Extract the [x, y] coordinate from the center of the cell holding the provided text.  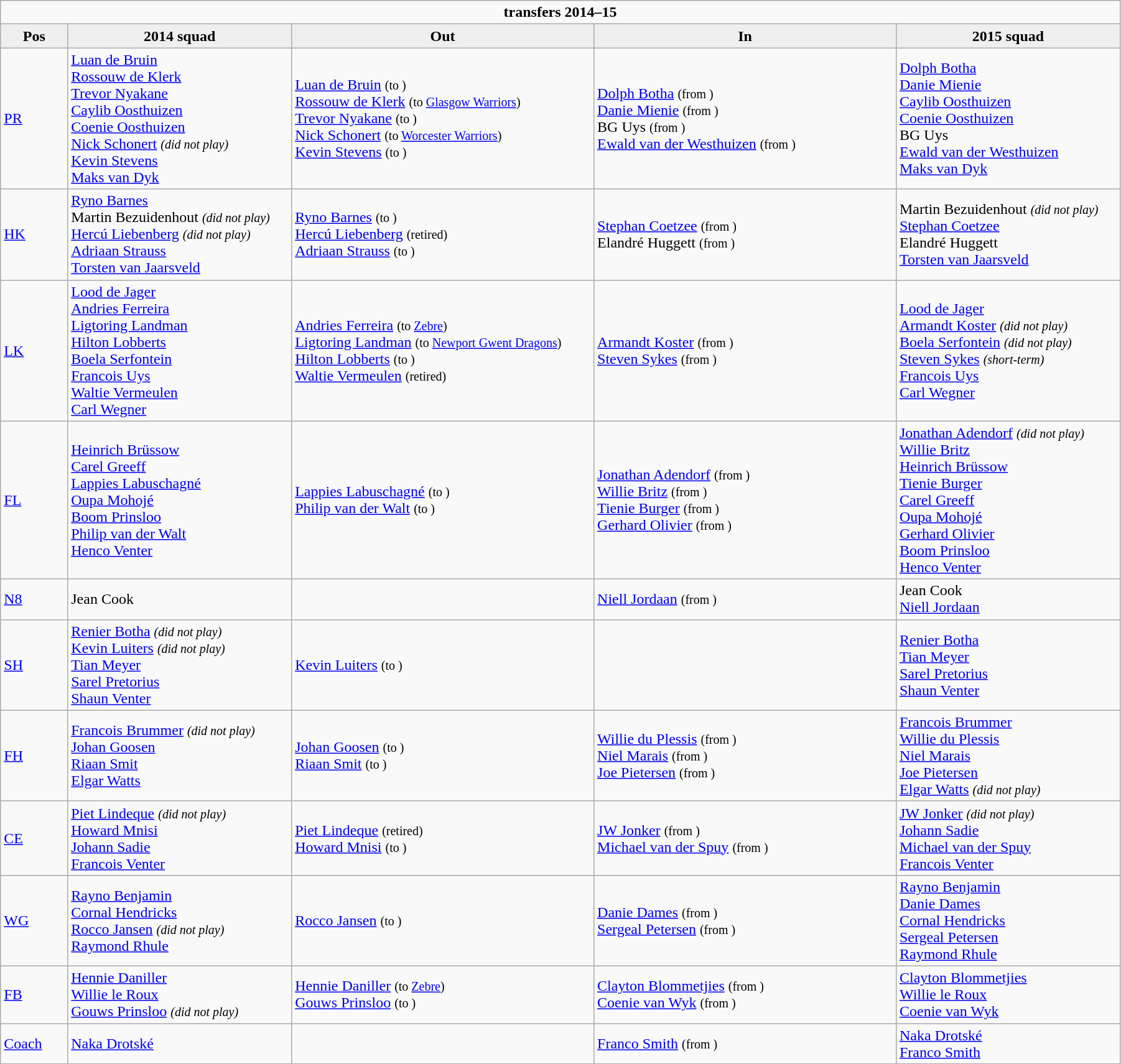
Naka Drotské [180, 1043]
Kevin Luiters (to ) [443, 665]
Pos [34, 36]
Stephan Coetzee (from ) Elandré Huggett (from ) [745, 234]
Armandt Koster (from ) Steven Sykes (from ) [745, 351]
Jonathan Adendorf (did not play)Willie BritzHeinrich BrüssowTienie BurgerCarel GreeffOupa MohojéGerhard OlivierBoom PrinslooHenco Venter [1008, 500]
Franco Smith (from ) [745, 1043]
Danie Dames (from ) Sergeal Petersen (from ) [745, 920]
Heinrich BrüssowCarel GreeffLappies LabuschagnéOupa MohojéBoom PrinslooPhilip van der WaltHenco Venter [180, 500]
Piet Lindeque (did not play)Howard MnisiJohann SadieFrancois Venter [180, 838]
Dolph BothaDanie MienieCaylib OosthuizenCoenie OosthuizenBG UysEwald van der WesthuizenMaks van Dyk [1008, 118]
Naka DrotskéFranco Smith [1008, 1043]
LK [34, 351]
CE [34, 838]
Rayno BenjaminCornal HendricksRocco Jansen (did not play)Raymond Rhule [180, 920]
Piet Lindeque (retired) Howard Mnisi (to ) [443, 838]
WG [34, 920]
Renier Botha (did not play)Kevin Luiters (did not play)Tian MeyerSarel PretoriusShaun Venter [180, 665]
Clayton BlommetjiesWillie le RouxCoenie van Wyk [1008, 994]
Jean Cook [180, 599]
Out [443, 36]
Coach [34, 1043]
JW Jonker (from ) Michael van der Spuy (from ) [745, 838]
Francois BrummerWillie du PlessisNiel MaraisJoe PietersenElgar Watts (did not play) [1008, 756]
Hennie DanillerWillie le RouxGouws Prinsloo (did not play) [180, 994]
Ryno BarnesMartin Bezuidenhout (did not play)Hercú Liebenberg (did not play)Adriaan StraussTorsten van Jaarsveld [180, 234]
Andries Ferreira (to Zebre) Ligtoring Landman (to Newport Gwent Dragons) Hilton Lobberts (to ) Waltie Vermeulen (retired) [443, 351]
Lappies Labuschagné (to ) Philip van der Walt (to ) [443, 500]
Martin Bezuidenhout (did not play)Stephan CoetzeeElandré HuggettTorsten van Jaarsveld [1008, 234]
Francois Brummer (did not play)Johan GoosenRiaan SmitElgar Watts [180, 756]
N8 [34, 599]
Jean CookNiell Jordaan [1008, 599]
2015 squad [1008, 36]
Ryno Barnes (to ) Hercú Liebenberg (retired) Adriaan Strauss (to ) [443, 234]
Niell Jordaan (from ) [745, 599]
Clayton Blommetjies (from ) Coenie van Wyk (from ) [745, 994]
Rayno BenjaminDanie DamesCornal HendricksSergeal PetersenRaymond Rhule [1008, 920]
Luan de Bruin (to ) Rossouw de Klerk (to Glasgow Warriors) Trevor Nyakane (to ) Nick Schonert (to Worcester Warriors) Kevin Stevens (to ) [443, 118]
HK [34, 234]
Luan de BruinRossouw de KlerkTrevor NyakaneCaylib OosthuizenCoenie OosthuizenNick Schonert (did not play)Kevin StevensMaks van Dyk [180, 118]
Hennie Daniller (to Zebre) Gouws Prinsloo (to ) [443, 994]
Lood de JagerAndries FerreiraLigtoring LandmanHilton LobbertsBoela SerfonteinFrancois UysWaltie VermeulenCarl Wegner [180, 351]
2014 squad [180, 36]
PR [34, 118]
Rocco Jansen (to ) [443, 920]
Renier BothaTian MeyerSarel PretoriusShaun Venter [1008, 665]
JW Jonker (did not play)Johann SadieMichael van der SpuyFrancois Venter [1008, 838]
Lood de JagerArmandt Koster (did not play)Boela Serfontein (did not play)Steven Sykes (short-term)Francois UysCarl Wegner [1008, 351]
Jonathan Adendorf (from ) Willie Britz (from ) Tienie Burger (from ) Gerhard Olivier (from ) [745, 500]
SH [34, 665]
FH [34, 756]
Willie du Plessis (from ) Niel Marais (from ) Joe Pietersen (from ) [745, 756]
FL [34, 500]
In [745, 36]
Dolph Botha (from ) Danie Mienie (from ) BG Uys (from ) Ewald van der Westhuizen (from ) [745, 118]
FB [34, 994]
transfers 2014–15 [560, 12]
Johan Goosen (to ) Riaan Smit (to ) [443, 756]
